Determine the [X, Y] coordinate at the center of the cell enclosing the given text.  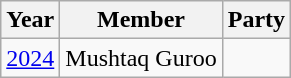
2024 [30, 58]
Party [256, 20]
Mushtaq Guroo [141, 58]
Member [141, 20]
Year [30, 20]
